Search for the cell housing the specified text and yield its (x, y) center coordinate. 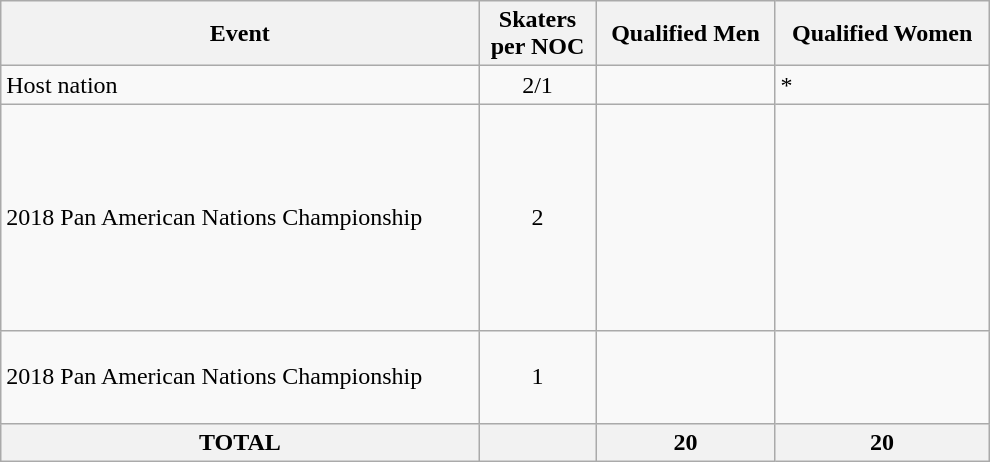
TOTAL (240, 442)
Qualified Men (686, 34)
2 (538, 218)
1 (538, 377)
Qualified Women (882, 34)
Event (240, 34)
Host nation (240, 85)
* (882, 85)
Skaters per NOC (538, 34)
2/1 (538, 85)
